Identify which cell holds the provided text, then report its [x, y] central coordinate. 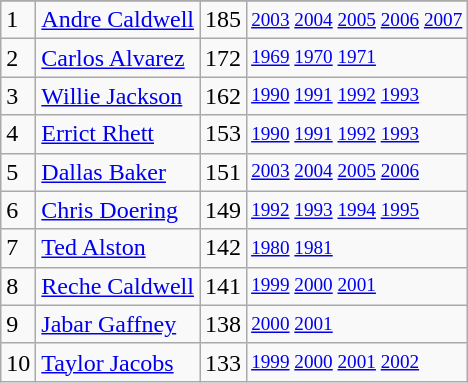
Jabar Gaffney [118, 324]
5 [18, 172]
Taylor Jacobs [118, 362]
Carlos Alvarez [118, 58]
Chris Doering [118, 210]
Willie Jackson [118, 96]
185 [224, 20]
1969 1970 1971 [357, 58]
7 [18, 248]
142 [224, 248]
172 [224, 58]
151 [224, 172]
9 [18, 324]
1992 1993 1994 1995 [357, 210]
2 [18, 58]
1999 2000 2001 2002 [357, 362]
2000 2001 [357, 324]
141 [224, 286]
133 [224, 362]
Errict Rhett [118, 134]
Ted Alston [118, 248]
162 [224, 96]
153 [224, 134]
1980 1981 [357, 248]
2003 2004 2005 2006 2007 [357, 20]
2003 2004 2005 2006 [357, 172]
138 [224, 324]
1999 2000 2001 [357, 286]
Dallas Baker [118, 172]
10 [18, 362]
8 [18, 286]
4 [18, 134]
6 [18, 210]
1 [18, 20]
3 [18, 96]
149 [224, 210]
Reche Caldwell [118, 286]
Andre Caldwell [118, 20]
